Output the [X, Y] coordinate of the center of the cell containing the given text.  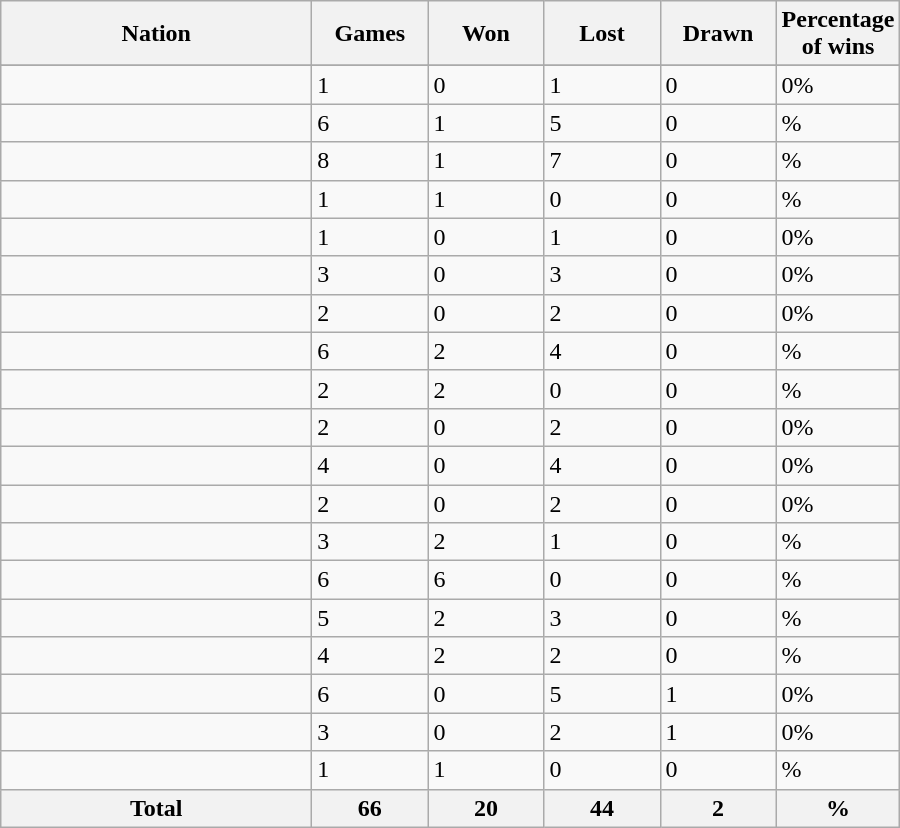
Drawn [718, 34]
Games [370, 34]
Total [156, 808]
Lost [602, 34]
66 [370, 808]
20 [486, 808]
Percentage of wins [838, 34]
Nation [156, 34]
44 [602, 808]
7 [602, 161]
Won [486, 34]
8 [370, 161]
